Pinpoint the cell where the given text exists, returning its [X, Y] midpoint coordinate. 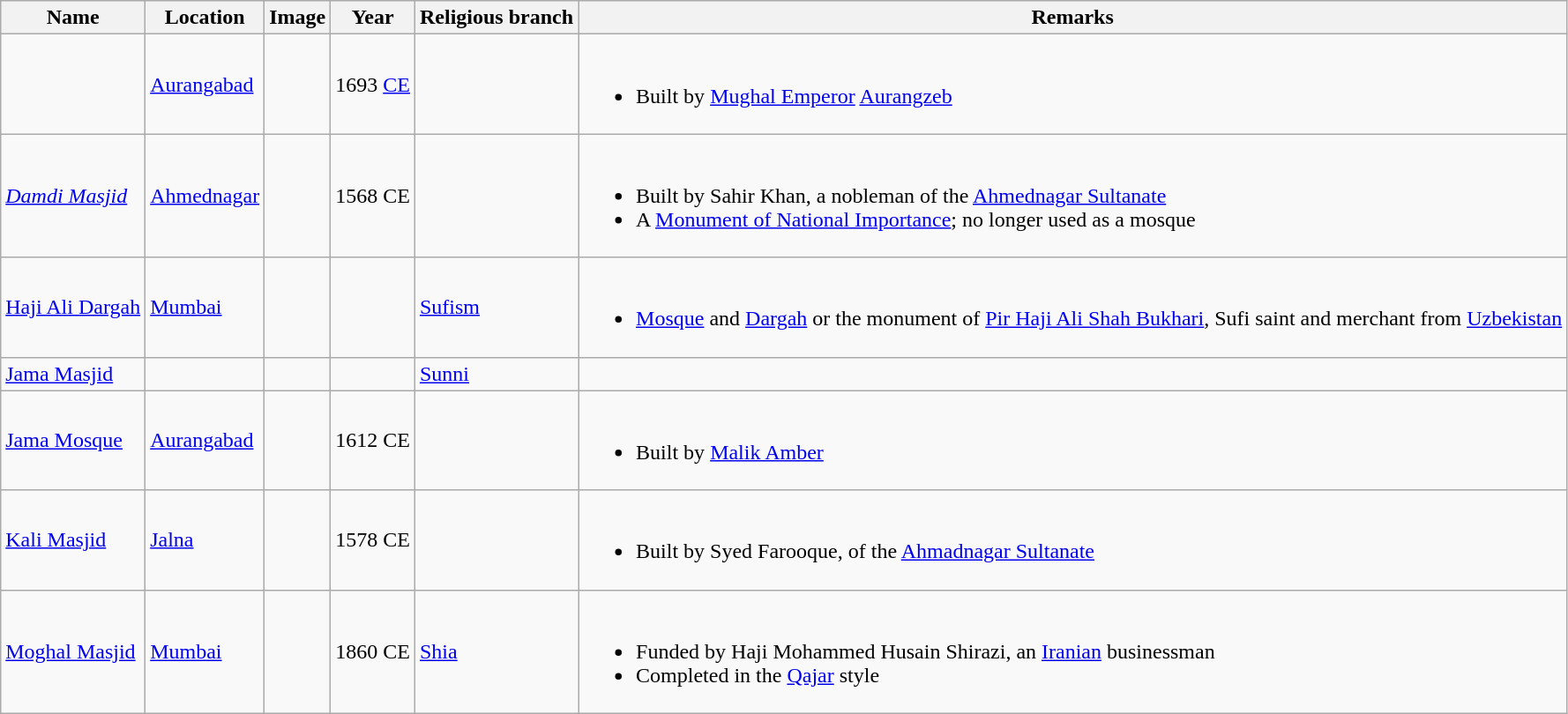
Built by Syed Farooque, of the Ahmadnagar Sultanate [1072, 539]
Mosque and Dargah or the monument of Pir Haji Ali Shah Bukhari, Sufi saint and merchant from Uzbekistan [1072, 307]
Built by Malik Amber [1072, 441]
Built by Mughal Emperor Aurangzeb [1072, 85]
Damdi Masjid [73, 196]
Sunni [496, 374]
Funded by Haji Mohammed Husain Shirazi, an Iranian businessmanCompleted in the Qajar style [1072, 651]
Name [73, 18]
Location [205, 18]
Shia [496, 651]
Moghal Masjid [73, 651]
Kali Masjid [73, 539]
Built by Sahir Khan, a nobleman of the Ahmednagar SultanateA Monument of National Importance; no longer used as a mosque [1072, 196]
Jalna [205, 539]
Jama Mosque [73, 441]
Remarks [1072, 18]
1693 CE [373, 85]
Year [373, 18]
Image [298, 18]
Religious branch [496, 18]
Jama Masjid [73, 374]
1860 CE [373, 651]
1612 CE [373, 441]
1568 CE [373, 196]
Ahmednagar [205, 196]
1578 CE [373, 539]
Haji Ali Dargah [73, 307]
Sufism [496, 307]
